Return the (x, y) coordinate for the center point of the cell that contains the specified text.  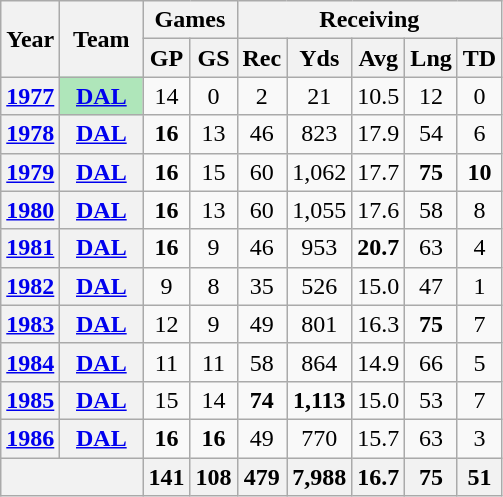
801 (320, 324)
GS (214, 58)
1980 (30, 210)
1 (479, 286)
864 (320, 362)
Lng (431, 58)
17.7 (378, 172)
TD (479, 58)
Rec (262, 58)
16.7 (378, 477)
1986 (30, 438)
10 (479, 172)
479 (262, 477)
1,062 (320, 172)
3 (479, 438)
526 (320, 286)
1985 (30, 400)
51 (479, 477)
108 (214, 477)
14.9 (378, 362)
GP (166, 58)
47 (431, 286)
1984 (30, 362)
15.7 (378, 438)
66 (431, 362)
Team (102, 39)
823 (320, 134)
Games (190, 20)
7,988 (320, 477)
1979 (30, 172)
4 (479, 248)
16.3 (378, 324)
53 (431, 400)
Year (30, 39)
1,055 (320, 210)
2 (262, 96)
Yds (320, 58)
1982 (30, 286)
20.7 (378, 248)
1978 (30, 134)
35 (262, 286)
17.6 (378, 210)
953 (320, 248)
1983 (30, 324)
1981 (30, 248)
1977 (30, 96)
6 (479, 134)
17.9 (378, 134)
54 (431, 134)
141 (166, 477)
Receiving (370, 20)
21 (320, 96)
Avg (378, 58)
10.5 (378, 96)
5 (479, 362)
1,113 (320, 400)
74 (262, 400)
770 (320, 438)
